Return the (X, Y) coordinate for the center point of the cell that contains the specified text.  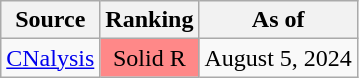
Solid R (150, 58)
August 5, 2024 (278, 58)
As of (278, 20)
Source (50, 20)
CNalysis (50, 58)
Ranking (150, 20)
